Provide the (x, y) coordinate of the cell's center where the given text is located.  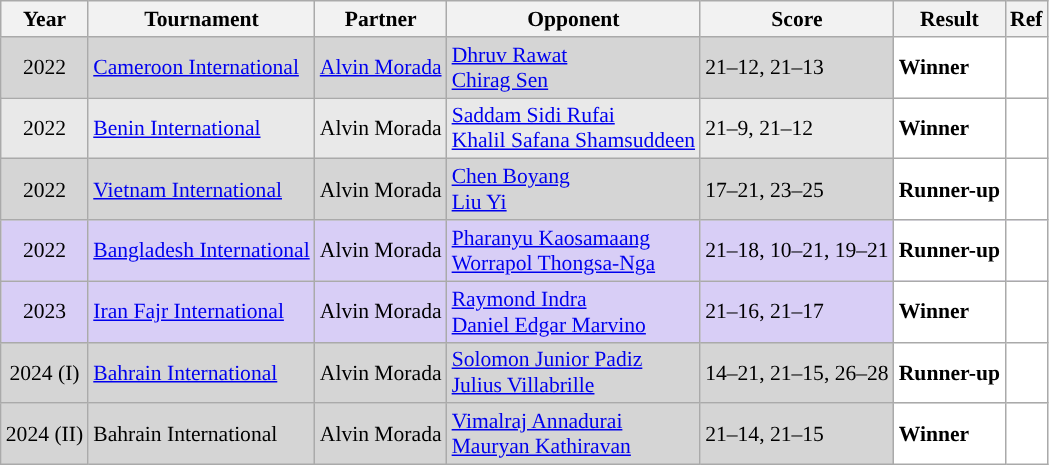
Opponent (574, 19)
Iran Fajr International (202, 312)
Tournament (202, 19)
17–21, 23–25 (797, 190)
Chen Boyang Liu Yi (574, 190)
21–9, 21–12 (797, 128)
2024 (II) (44, 434)
21–18, 10–21, 19–21 (797, 250)
Vietnam International (202, 190)
Cameroon International (202, 68)
Score (797, 19)
21–12, 21–13 (797, 68)
14–21, 21–15, 26–28 (797, 372)
Bangladesh International (202, 250)
Raymond Indra Daniel Edgar Marvino (574, 312)
Benin International (202, 128)
Vimalraj Annadurai Mauryan Kathiravan (574, 434)
Year (44, 19)
Solomon Junior Padiz Julius Villabrille (574, 372)
Partner (381, 19)
Result (950, 19)
21–16, 21–17 (797, 312)
Dhruv Rawat Chirag Sen (574, 68)
2024 (I) (44, 372)
Pharanyu Kaosamaang Worrapol Thongsa-Nga (574, 250)
21–14, 21–15 (797, 434)
Saddam Sidi Rufai Khalil Safana Shamsuddeen (574, 128)
2023 (44, 312)
Ref (1026, 19)
